Return the [x, y] coordinate for the center point of the cell that contains the specified text.  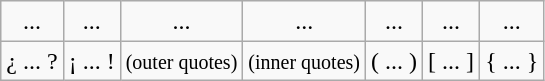
¿ ... ? [32, 61]
(inner quotes) [304, 61]
[ ... ] [452, 61]
(outer quotes) [182, 61]
( ... ) [394, 61]
{ ... } [512, 61]
¡ ... ! [92, 61]
